Pinpoint the cell where the given text exists, returning its [x, y] midpoint coordinate. 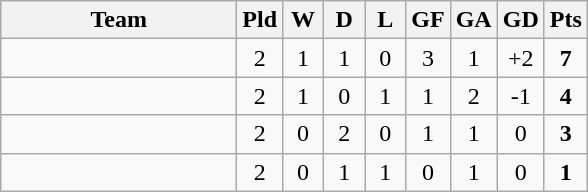
7 [566, 58]
GD [520, 20]
4 [566, 96]
-1 [520, 96]
+2 [520, 58]
D [344, 20]
L [386, 20]
GF [428, 20]
Pts [566, 20]
Pld [260, 20]
Team [119, 20]
W [304, 20]
GA [474, 20]
